From the cell containing the given text, extract its center point as (x, y) coordinate. 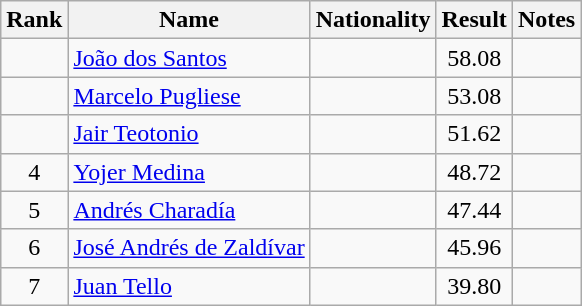
Result (474, 20)
53.08 (474, 96)
45.96 (474, 248)
7 (34, 286)
39.80 (474, 286)
58.08 (474, 58)
Yojer Medina (189, 172)
Jair Teotonio (189, 134)
4 (34, 172)
João dos Santos (189, 58)
5 (34, 210)
Marcelo Pugliese (189, 96)
Rank (34, 20)
47.44 (474, 210)
Andrés Charadía (189, 210)
Nationality (373, 20)
48.72 (474, 172)
6 (34, 248)
Name (189, 20)
José Andrés de Zaldívar (189, 248)
Juan Tello (189, 286)
51.62 (474, 134)
Notes (546, 20)
